Return (X, Y) of the center of cell containing provided text 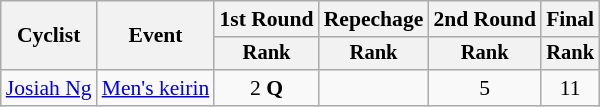
5 (484, 88)
Josiah Ng (49, 88)
2 Q (266, 88)
Repechage (374, 19)
Cyclist (49, 36)
Final (570, 19)
11 (570, 88)
Event (156, 36)
Men's keirin (156, 88)
2nd Round (484, 19)
1st Round (266, 19)
